Scan for the cell matching the given text and deliver its [X, Y] coordinate at center. 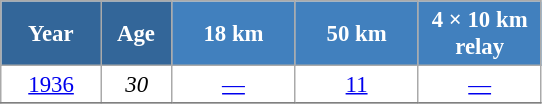
11 [356, 85]
18 km [234, 34]
4 × 10 km relay [480, 34]
1936 [52, 85]
Year [52, 34]
Age [136, 34]
50 km [356, 34]
30 [136, 85]
